From the cell containing the given text, extract its center point as [x, y] coordinate. 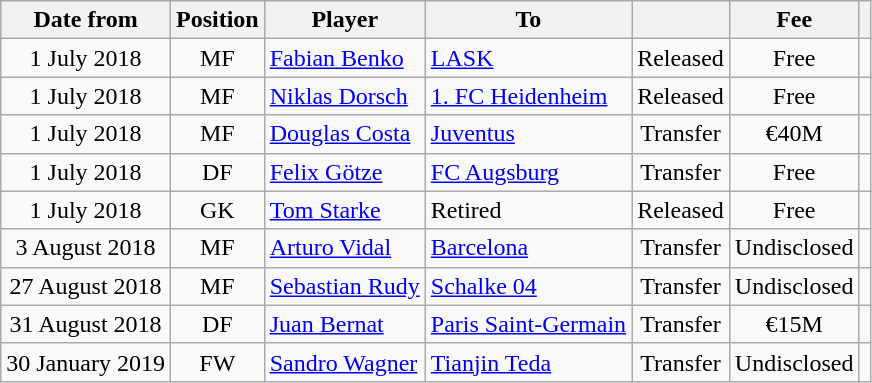
FW [217, 362]
To [528, 20]
Date from [86, 20]
Paris Saint-Germain [528, 324]
Juan Bernat [344, 324]
Arturo Vidal [344, 248]
Schalke 04 [528, 286]
3 August 2018 [86, 248]
LASK [528, 58]
Niklas Dorsch [344, 96]
Retired [528, 210]
FC Augsburg [528, 172]
Juventus [528, 134]
Douglas Costa [344, 134]
Player [344, 20]
Fee [794, 20]
Tianjin Teda [528, 362]
Tom Starke [344, 210]
27 August 2018 [86, 286]
Fabian Benko [344, 58]
€40M [794, 134]
Barcelona [528, 248]
Felix Götze [344, 172]
1. FC Heidenheim [528, 96]
31 August 2018 [86, 324]
Sandro Wagner [344, 362]
Position [217, 20]
€15M [794, 324]
GK [217, 210]
30 January 2019 [86, 362]
Sebastian Rudy [344, 286]
